Capture the cell that displays the provided text and extract its (x, y) central coordinate. 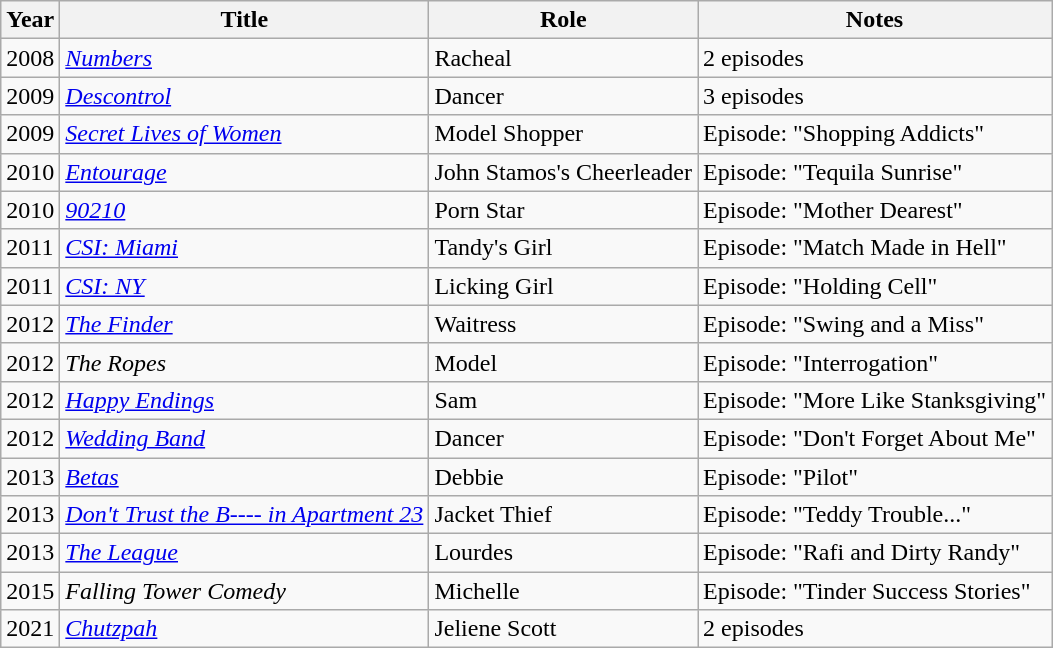
The Ropes (244, 362)
CSI: Miami (244, 248)
2015 (30, 591)
90210 (244, 210)
Episode: "Interrogation" (875, 362)
Episode: "Swing and a Miss" (875, 324)
Happy Endings (244, 400)
Episode: "Mother Dearest" (875, 210)
Lourdes (564, 553)
Notes (875, 20)
Episode: "Teddy Trouble..." (875, 515)
Waitress (564, 324)
Episode: "More Like Stanksgiving" (875, 400)
Jeliene Scott (564, 629)
Episode: "Tinder Success Stories" (875, 591)
Tandy's Girl (564, 248)
Episode: "Holding Cell" (875, 286)
Racheal (564, 58)
Episode: "Tequila Sunrise" (875, 172)
Episode: "Shopping Addicts" (875, 134)
Model Shopper (564, 134)
Betas (244, 477)
Descontrol (244, 96)
John Stamos's Cheerleader (564, 172)
Don't Trust the B---- in Apartment 23 (244, 515)
Chutzpah (244, 629)
Year (30, 20)
Episode: "Match Made in Hell" (875, 248)
Episode: "Pilot" (875, 477)
The League (244, 553)
3 episodes (875, 96)
Model (564, 362)
Entourage (244, 172)
Role (564, 20)
Michelle (564, 591)
The Finder (244, 324)
Licking Girl (564, 286)
CSI: NY (244, 286)
Porn Star (564, 210)
Jacket Thief (564, 515)
2021 (30, 629)
Episode: "Rafi and Dirty Randy" (875, 553)
Sam (564, 400)
Title (244, 20)
Wedding Band (244, 438)
Secret Lives of Women (244, 134)
Episode: "Don't Forget About Me" (875, 438)
Falling Tower Comedy (244, 591)
2008 (30, 58)
Numbers (244, 58)
Debbie (564, 477)
